Output the (X, Y) coordinate of the center of the cell containing the given text.  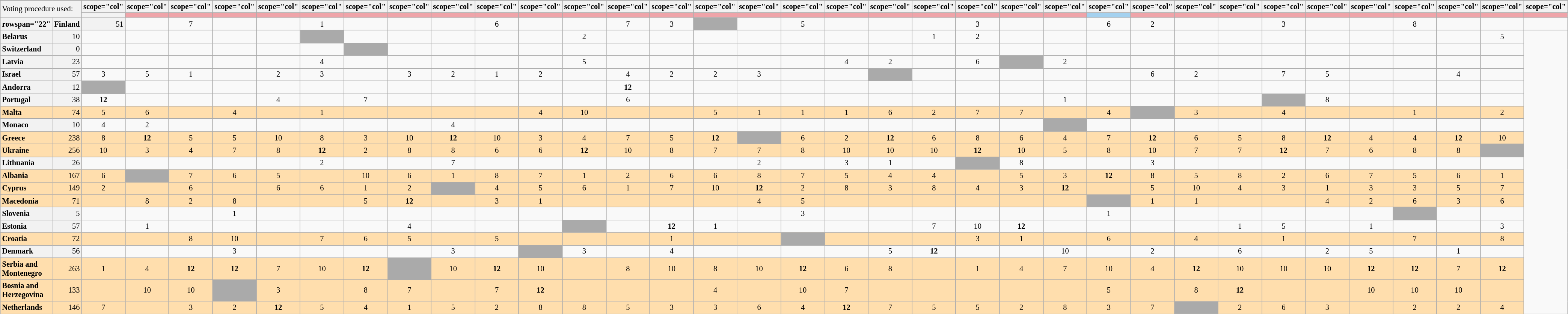
Ukraine (26, 150)
149 (67, 188)
Slovenia (26, 214)
Finland (67, 24)
Voting procedure used: (41, 9)
Latvia (26, 62)
Belarus (26, 36)
Cyprus (26, 188)
Croatia (26, 239)
Greece (26, 138)
0 (67, 49)
23 (67, 62)
26 (67, 163)
Monaco (26, 125)
Malta (26, 112)
Andorra (26, 87)
Denmark (26, 251)
Serbia and Montenegro (26, 269)
167 (67, 176)
38 (67, 100)
Portugal (26, 100)
56 (67, 251)
146 (67, 307)
71 (67, 201)
Lithuania (26, 163)
Albania (26, 176)
rowspan="22" (26, 24)
133 (67, 290)
Switzerland (26, 49)
51 (103, 24)
256 (67, 150)
Netherlands (26, 307)
238 (67, 138)
263 (67, 269)
74 (67, 112)
Bosnia and Herzegovina (26, 290)
Estonia (26, 226)
Israel (26, 74)
Macedonia (26, 201)
72 (67, 239)
